Scan for the cell matching the given text and deliver its [X, Y] coordinate at center. 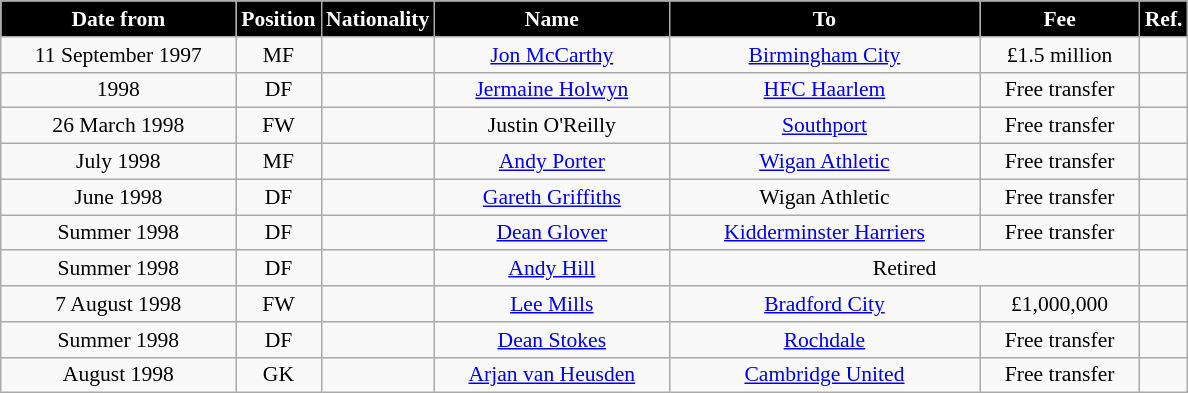
1998 [118, 90]
Ref. [1164, 19]
Jermaine Holwyn [552, 90]
Cambridge United [824, 375]
Lee Mills [552, 304]
£1,000,000 [1060, 304]
26 March 1998 [118, 126]
August 1998 [118, 375]
Arjan van Heusden [552, 375]
Gareth Griffiths [552, 197]
Dean Glover [552, 233]
Bradford City [824, 304]
Position [278, 19]
Kidderminster Harriers [824, 233]
7 August 1998 [118, 304]
£1.5 million [1060, 55]
June 1998 [118, 197]
11 September 1997 [118, 55]
Fee [1060, 19]
Justin O'Reilly [552, 126]
Andy Hill [552, 269]
GK [278, 375]
Andy Porter [552, 162]
Jon McCarthy [552, 55]
To [824, 19]
Rochdale [824, 340]
Nationality [378, 19]
Name [552, 19]
Date from [118, 19]
July 1998 [118, 162]
Dean Stokes [552, 340]
Birmingham City [824, 55]
HFC Haarlem [824, 90]
Southport [824, 126]
Retired [904, 269]
